Locate the cell with the specified text and output its [X, Y] center coordinate. 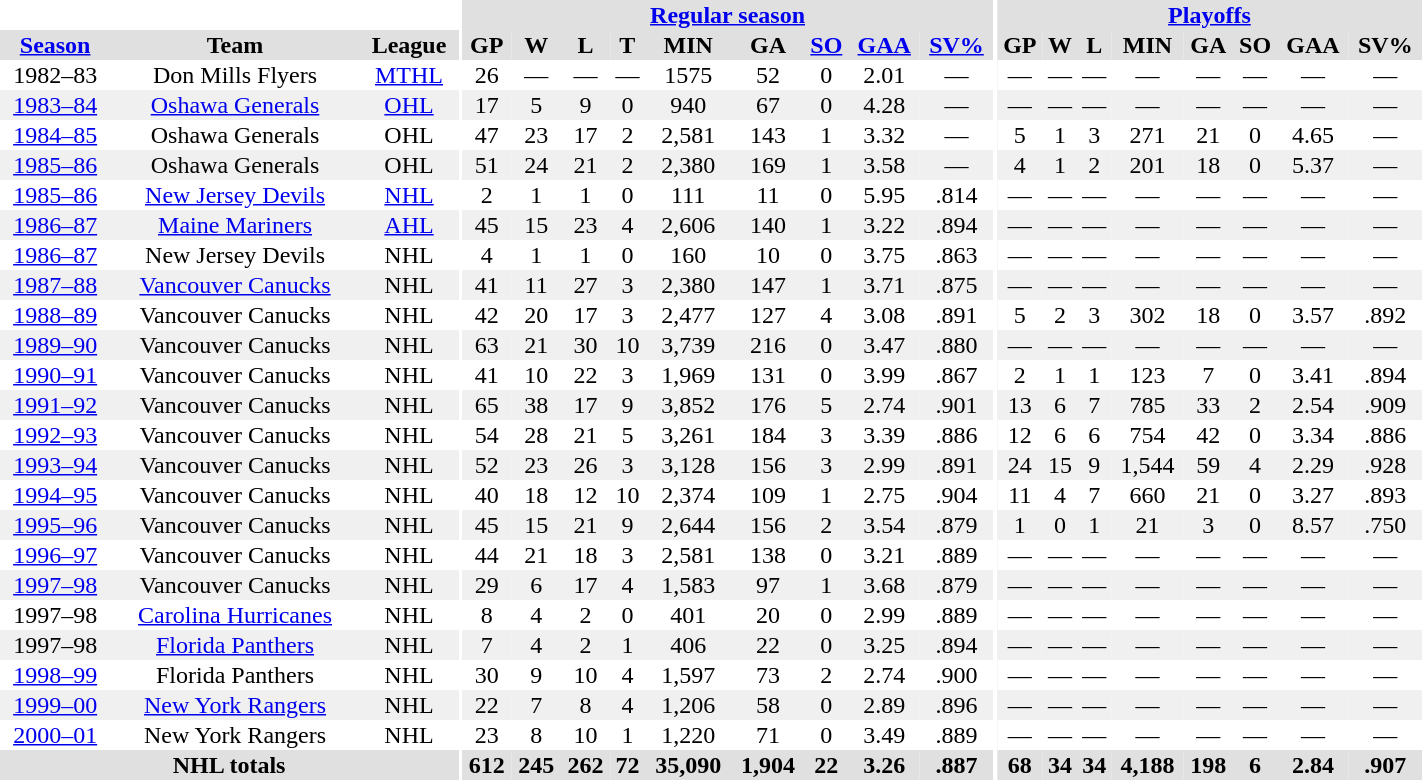
1996–97 [55, 555]
1991–92 [55, 405]
.904 [956, 495]
3.71 [884, 285]
58 [768, 705]
.901 [956, 405]
3.75 [884, 255]
Playoffs [1210, 15]
401 [688, 615]
1,597 [688, 675]
184 [768, 435]
3,739 [688, 345]
1,544 [1147, 465]
406 [688, 645]
68 [1020, 765]
1993–94 [55, 465]
169 [768, 165]
3.08 [884, 315]
140 [768, 225]
1992–93 [55, 435]
3.32 [884, 135]
2,374 [688, 495]
660 [1147, 495]
754 [1147, 435]
.896 [956, 705]
1987–88 [55, 285]
1989–90 [55, 345]
2.29 [1312, 465]
1998–99 [55, 675]
54 [486, 435]
Carolina Hurricanes [235, 615]
3.47 [884, 345]
T [627, 45]
2,606 [688, 225]
111 [688, 195]
2.84 [1312, 765]
3.49 [884, 735]
.814 [956, 195]
131 [768, 375]
3.99 [884, 375]
.880 [956, 345]
3.39 [884, 435]
1994–95 [55, 495]
123 [1147, 375]
67 [768, 105]
8.57 [1312, 525]
109 [768, 495]
176 [768, 405]
2,477 [688, 315]
1984–85 [55, 135]
73 [768, 675]
4,188 [1147, 765]
1,206 [688, 705]
3.22 [884, 225]
.893 [1386, 495]
3.34 [1312, 435]
38 [536, 405]
1988–89 [55, 315]
72 [627, 765]
3,852 [688, 405]
2.54 [1312, 405]
.875 [956, 285]
2.75 [884, 495]
.900 [956, 675]
.750 [1386, 525]
Regular season [728, 15]
.907 [1386, 765]
59 [1208, 465]
AHL [409, 225]
3.21 [884, 555]
League [409, 45]
4.65 [1312, 135]
3.57 [1312, 315]
143 [768, 135]
13 [1020, 405]
1995–96 [55, 525]
3.41 [1312, 375]
245 [536, 765]
5.95 [884, 195]
33 [1208, 405]
Season [55, 45]
940 [688, 105]
1,969 [688, 375]
3.26 [884, 765]
2,644 [688, 525]
1999–00 [55, 705]
1990–91 [55, 375]
160 [688, 255]
29 [486, 585]
147 [768, 285]
NHL totals [229, 765]
47 [486, 135]
.863 [956, 255]
198 [1208, 765]
.887 [956, 765]
65 [486, 405]
Don Mills Flyers [235, 75]
.928 [1386, 465]
138 [768, 555]
2.89 [884, 705]
71 [768, 735]
97 [768, 585]
5.37 [1312, 165]
785 [1147, 405]
302 [1147, 315]
3.25 [884, 645]
271 [1147, 135]
262 [586, 765]
3.27 [1312, 495]
40 [486, 495]
127 [768, 315]
1,904 [768, 765]
1,583 [688, 585]
612 [486, 765]
3.54 [884, 525]
1,220 [688, 735]
3,128 [688, 465]
Maine Mariners [235, 225]
63 [486, 345]
.892 [1386, 315]
2000–01 [55, 735]
MTHL [409, 75]
.867 [956, 375]
1983–84 [55, 105]
.909 [1386, 405]
35,090 [688, 765]
3.68 [884, 585]
1982–83 [55, 75]
4.28 [884, 105]
44 [486, 555]
216 [768, 345]
51 [486, 165]
3,261 [688, 435]
28 [536, 435]
2.01 [884, 75]
Team [235, 45]
1575 [688, 75]
27 [586, 285]
201 [1147, 165]
3.58 [884, 165]
